Detect which cell encompasses the target text, then output its (X, Y) center coordinate. 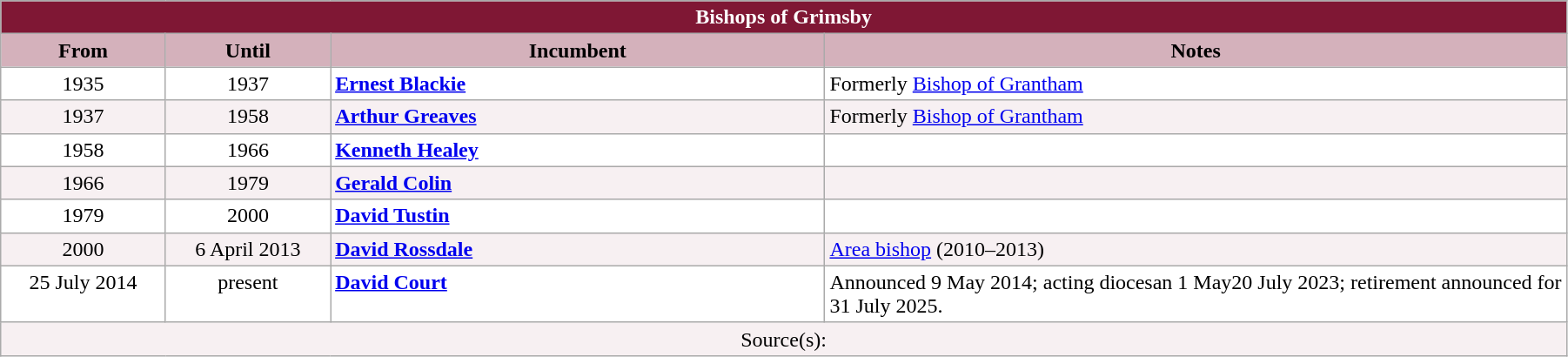
Incumbent (578, 51)
Announced 9 May 2014; acting diocesan 1 May20 July 2023; retirement announced for 31 July 2025. (1196, 294)
Area bishop (2010–2013) (1196, 249)
David Tustin (578, 216)
Arthur Greaves (578, 117)
From (84, 51)
present (247, 294)
Source(s): (784, 339)
Notes (1196, 51)
Until (247, 51)
Ernest Blackie (578, 84)
David Rossdale (578, 249)
Gerald Colin (578, 183)
Bishops of Grimsby (784, 17)
David Court (578, 294)
1935 (84, 84)
Kenneth Healey (578, 150)
25 July 2014 (84, 294)
6 April 2013 (247, 249)
